Determine the [x, y] coordinate at the center of the cell enclosing the given text.  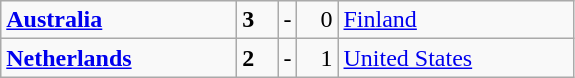
Australia [119, 20]
2 [258, 58]
0 [318, 20]
3 [258, 20]
Finland [456, 20]
Netherlands [119, 58]
1 [318, 58]
United States [456, 58]
